Locate the cell with the specified text and output its (x, y) center coordinate. 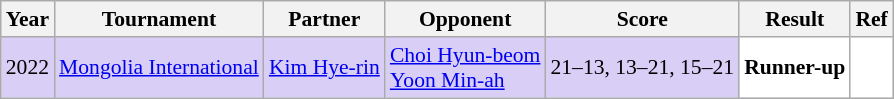
Ref (871, 19)
Choi Hyun-beom Yoon Min-ah (466, 68)
Mongolia International (159, 68)
Score (642, 19)
2022 (28, 68)
Result (794, 19)
21–13, 13–21, 15–21 (642, 68)
Runner-up (794, 68)
Kim Hye-rin (324, 68)
Tournament (159, 19)
Year (28, 19)
Opponent (466, 19)
Partner (324, 19)
